From the cell containing the given text, extract its center point as [X, Y] coordinate. 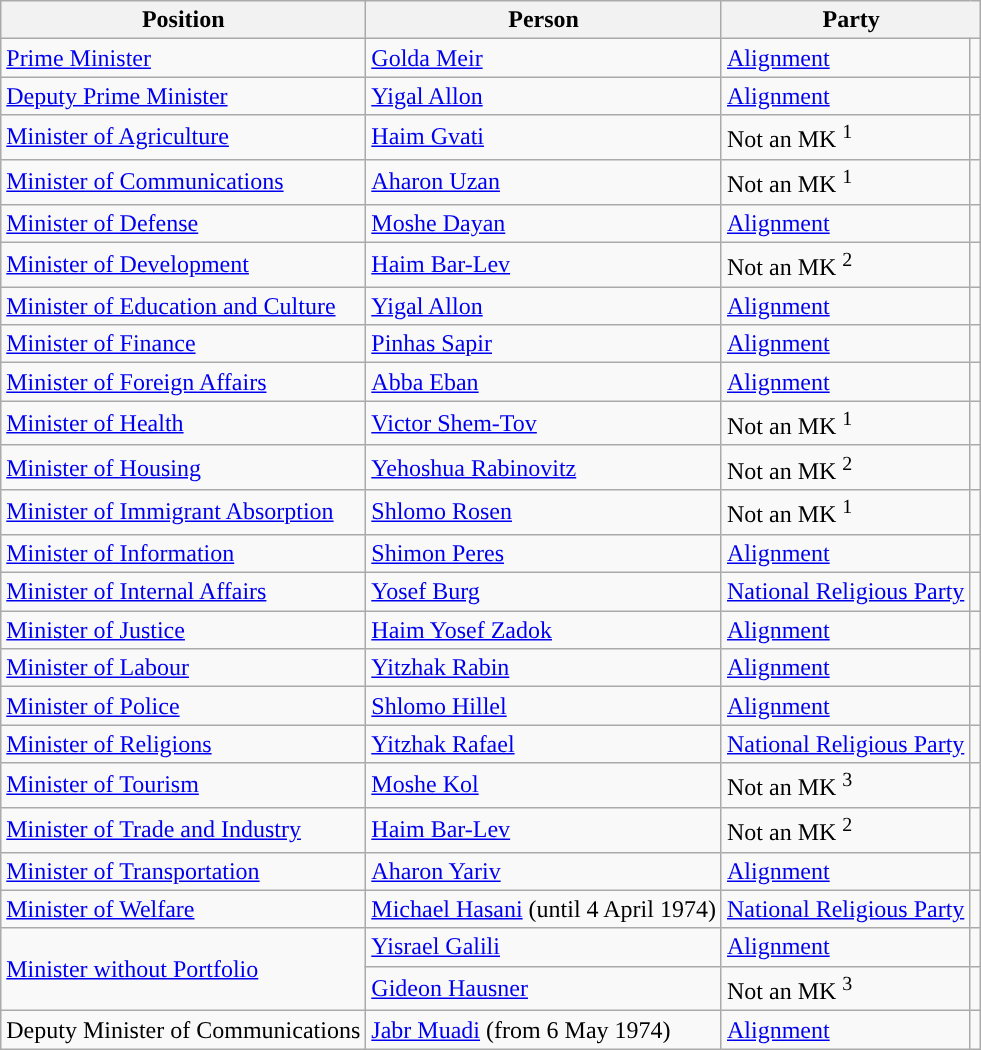
Minister of Internal Affairs [184, 592]
Minister of Trade and Industry [184, 830]
Minister of Housing [184, 468]
Minister of Immigrant Absorption [184, 512]
Minister of Religions [184, 744]
Position [184, 20]
Minister without Portfolio [184, 970]
Minister of Transportation [184, 871]
Yitzhak Rafael [544, 744]
Yisrael Galili [544, 947]
Pinhas Sapir [544, 344]
Abba Eban [544, 382]
Yitzhak Rabin [544, 668]
Gideon Hausner [544, 988]
Jabr Muadi (from 6 May 1974) [544, 1030]
Minister of Police [184, 706]
Minister of Finance [184, 344]
Michael Hasani (until 4 April 1974) [544, 909]
Minister of Defense [184, 223]
Yosef Burg [544, 592]
Shlomo Hillel [544, 706]
Minister of Development [184, 264]
Yehoshua Rabinovitz [544, 468]
Deputy Prime Minister [184, 96]
Minister of Education and Culture [184, 306]
Minister of Communications [184, 182]
Golda Meir [544, 58]
Aharon Uzan [544, 182]
Minister of Agriculture [184, 138]
Aharon Yariv [544, 871]
Minister of Tourism [184, 786]
Minister of Labour [184, 668]
Shimon Peres [544, 554]
Minister of Health [184, 424]
Moshe Dayan [544, 223]
Person [544, 20]
Minister of Information [184, 554]
Shlomo Rosen [544, 512]
Minister of Foreign Affairs [184, 382]
Haim Yosef Zadok [544, 630]
Moshe Kol [544, 786]
Prime Minister [184, 58]
Haim Gvati [544, 138]
Victor Shem-Tov [544, 424]
Minister of Welfare [184, 909]
Minister of Justice [184, 630]
Deputy Minister of Communications [184, 1030]
Party [850, 20]
